Return (x, y) of the center of cell containing provided text 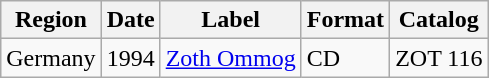
Format (345, 20)
Zoth Ommog (230, 58)
Catalog (439, 20)
Label (230, 20)
1994 (130, 58)
Date (130, 20)
Germany (51, 58)
CD (345, 58)
ZOT 116 (439, 58)
Region (51, 20)
